Identify which cell holds the provided text, then report its [x, y] central coordinate. 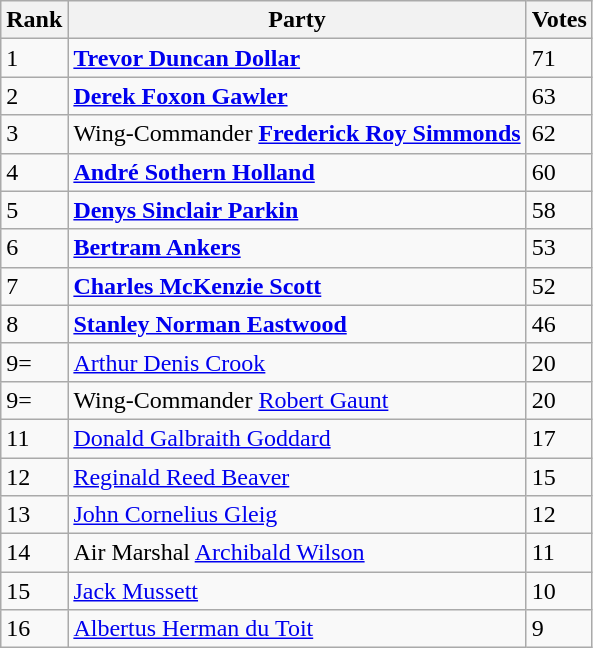
Bertram Ankers [297, 248]
Reginald Reed Beaver [297, 477]
Rank [34, 20]
Denys Sinclair Parkin [297, 210]
Derek Foxon Gawler [297, 96]
Donald Galbraith Goddard [297, 438]
Wing-Commander Frederick Roy Simmonds [297, 134]
52 [559, 286]
Party [297, 20]
8 [34, 324]
John Cornelius Gleig [297, 515]
André Sothern Holland [297, 172]
63 [559, 96]
6 [34, 248]
Charles McKenzie Scott [297, 286]
60 [559, 172]
Trevor Duncan Dollar [297, 58]
4 [34, 172]
58 [559, 210]
16 [34, 629]
71 [559, 58]
17 [559, 438]
Jack Mussett [297, 591]
5 [34, 210]
Votes [559, 20]
53 [559, 248]
Albertus Herman du Toit [297, 629]
46 [559, 324]
62 [559, 134]
Arthur Denis Crook [297, 362]
7 [34, 286]
1 [34, 58]
13 [34, 515]
Air Marshal Archibald Wilson [297, 553]
9 [559, 629]
10 [559, 591]
14 [34, 553]
Wing-Commander Robert Gaunt [297, 400]
2 [34, 96]
Stanley Norman Eastwood [297, 324]
3 [34, 134]
